Output the [X, Y] coordinate of the center of the cell containing the given text.  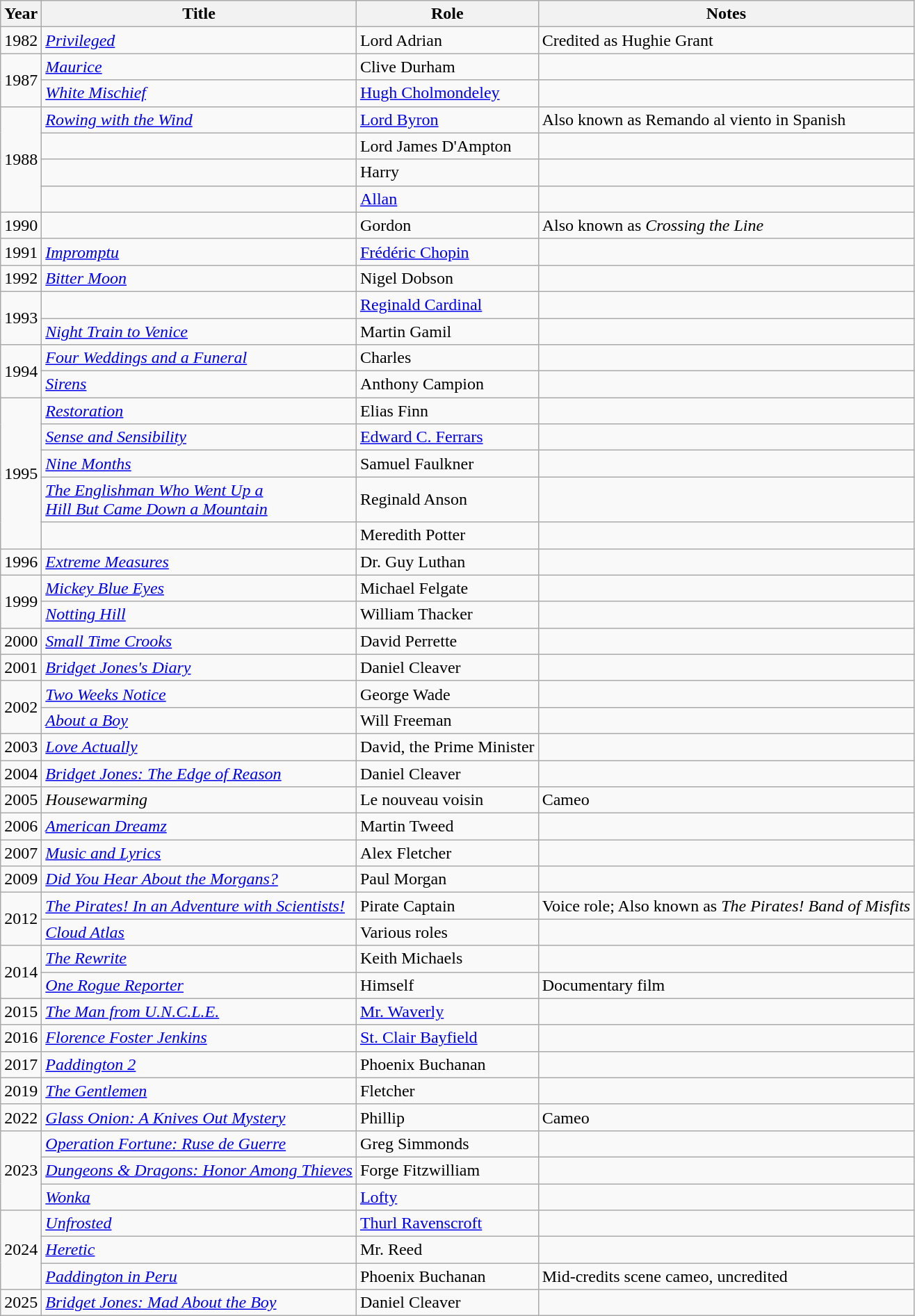
Keith Michaels [447, 959]
Bridget Jones: The Edge of Reason [199, 774]
2019 [21, 1091]
David, the Prime Minister [447, 747]
2006 [21, 827]
Greg Simmonds [447, 1144]
2012 [21, 919]
Frédéric Chopin [447, 252]
1994 [21, 371]
Maurice [199, 67]
Dr. Guy Luthan [447, 562]
Privileged [199, 40]
Documentary film [726, 985]
American Dreamz [199, 827]
The Gentlemen [199, 1091]
William Thacker [447, 615]
Bridget Jones: Mad About the Boy [199, 1303]
Pirate Captain [447, 906]
1996 [21, 562]
Four Weddings and a Funeral [199, 358]
2003 [21, 747]
1990 [21, 225]
Title [199, 14]
Edward C. Ferrars [447, 437]
Two Weeks Notice [199, 694]
Mickey Blue Eyes [199, 588]
Also known as Remando al viento in Spanish [726, 120]
1992 [21, 278]
Also known as Crossing the Line [726, 225]
Martin Gamil [447, 332]
2015 [21, 1012]
Sense and Sensibility [199, 437]
White Mischief [199, 93]
2001 [21, 667]
2004 [21, 774]
1987 [21, 80]
Himself [447, 985]
Glass Onion: A Knives Out Mystery [199, 1117]
Harry [447, 172]
2025 [21, 1303]
Various roles [447, 932]
2005 [21, 800]
1982 [21, 40]
Alex Fletcher [447, 853]
Sirens [199, 384]
The Man from U.N.C.L.E. [199, 1012]
Samuel Faulkner [447, 464]
Charles [447, 358]
Le nouveau voisin [447, 800]
Dungeons & Dragons: Honor Among Thieves [199, 1170]
1995 [21, 473]
Reginald Anson [447, 499]
Lord Byron [447, 120]
Love Actually [199, 747]
Nine Months [199, 464]
Restoration [199, 411]
Elias Finn [447, 411]
Bridget Jones's Diary [199, 667]
Mr. Reed [447, 1250]
Wonka [199, 1196]
1999 [21, 601]
Unfrosted [199, 1224]
Role [447, 14]
Lofty [447, 1196]
Cloud Atlas [199, 932]
St. Clair Bayfield [447, 1038]
1988 [21, 159]
Gordon [447, 225]
Lord Adrian [447, 40]
Florence Foster Jenkins [199, 1038]
Martin Tweed [447, 827]
Rowing with the Wind [199, 120]
2017 [21, 1064]
Notes [726, 14]
Heretic [199, 1250]
1993 [21, 318]
David Perrette [447, 641]
2022 [21, 1117]
2014 [21, 972]
About a Boy [199, 720]
2016 [21, 1038]
Music and Lyrics [199, 853]
Credited as Hughie Grant [726, 40]
Phillip [447, 1117]
Fletcher [447, 1091]
Nigel Dobson [447, 278]
2009 [21, 879]
Clive Durham [447, 67]
2000 [21, 641]
Anthony Campion [447, 384]
Will Freeman [447, 720]
Meredith Potter [447, 535]
Thurl Ravenscroft [447, 1224]
Paddington 2 [199, 1064]
Notting Hill [199, 615]
Operation Fortune: Ruse de Guerre [199, 1144]
Mid-credits scene cameo, uncredited [726, 1276]
Impromptu [199, 252]
Small Time Crooks [199, 641]
Allan [447, 199]
2024 [21, 1250]
Mr. Waverly [447, 1012]
Reginald Cardinal [447, 304]
Lord James D'Ampton [447, 146]
Hugh Cholmondeley [447, 93]
Housewarming [199, 800]
1991 [21, 252]
Voice role; Also known as The Pirates! Band of Misfits [726, 906]
Year [21, 14]
Extreme Measures [199, 562]
2007 [21, 853]
Forge Fitzwilliam [447, 1170]
The Pirates! In an Adventure with Scientists! [199, 906]
Bitter Moon [199, 278]
George Wade [447, 694]
Paddington in Peru [199, 1276]
The Englishman Who Went Up a Hill But Came Down a Mountain [199, 499]
One Rogue Reporter [199, 985]
Night Train to Venice [199, 332]
The Rewrite [199, 959]
2002 [21, 707]
2023 [21, 1170]
Paul Morgan [447, 879]
Michael Felgate [447, 588]
Did You Hear About the Morgans? [199, 879]
